Find where the given text appears and provide that cell's center as [x, y] coordinate. 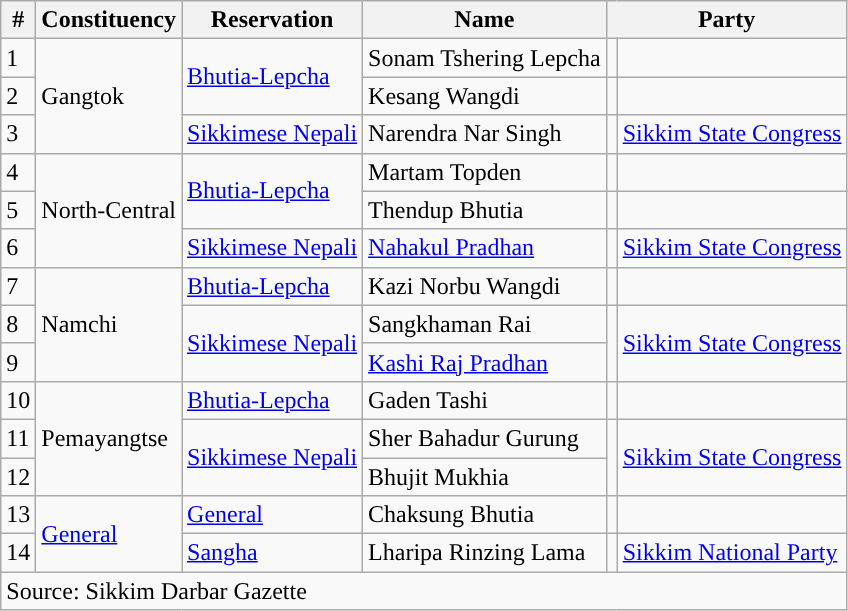
Reservation [272, 20]
5 [18, 210]
# [18, 20]
Gangtok [109, 96]
Martam Topden [485, 172]
9 [18, 362]
Name [485, 20]
Sikkim National Party [732, 553]
Kazi Norbu Wangdi [485, 286]
Chaksung Bhutia [485, 515]
8 [18, 324]
North-Central [109, 210]
6 [18, 248]
1 [18, 58]
13 [18, 515]
Namchi [109, 324]
Constituency [109, 20]
11 [18, 438]
Party [726, 20]
Kashi Raj Pradhan [485, 362]
Nahakul Pradhan [485, 248]
Sonam Tshering Lepcha [485, 58]
2 [18, 96]
Pemayangtse [109, 438]
Sangkhaman Rai [485, 324]
10 [18, 400]
12 [18, 477]
7 [18, 286]
3 [18, 134]
14 [18, 553]
Source: Sikkim Darbar Gazette [424, 591]
4 [18, 172]
Sangha [272, 553]
Sher Bahadur Gurung [485, 438]
Kesang Wangdi [485, 96]
Lharipa Rinzing Lama [485, 553]
Gaden Tashi [485, 400]
Narendra Nar Singh [485, 134]
Thendup Bhutia [485, 210]
Bhujit Mukhia [485, 477]
